Provide the [X, Y] coordinate of the cell's center where the given text is located.  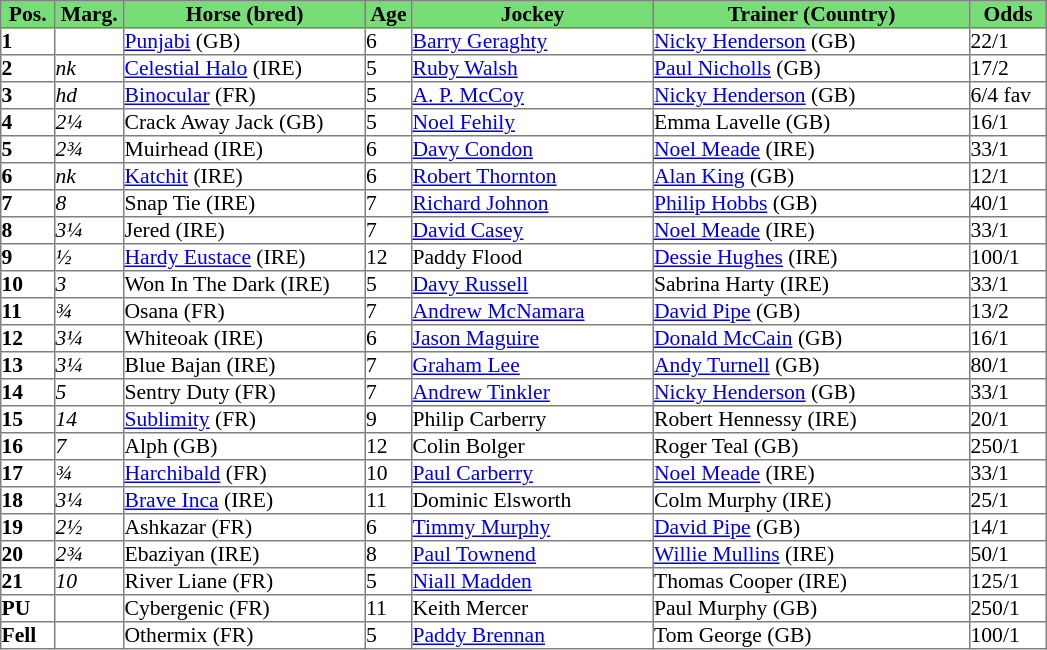
Paddy Flood [533, 258]
Trainer (Country) [811, 14]
Andrew Tinkler [533, 392]
Punjabi (GB) [245, 42]
6/4 fav [1008, 96]
Robert Hennessy (IRE) [811, 420]
Paul Nicholls (GB) [811, 68]
Jason Maguire [533, 338]
Fell [28, 636]
Paul Murphy (GB) [811, 608]
Binocular (FR) [245, 96]
Ashkazar (FR) [245, 528]
Philip Hobbs (GB) [811, 204]
4 [28, 122]
Harchibald (FR) [245, 474]
Brave Inca (IRE) [245, 500]
Muirhead (IRE) [245, 150]
20 [28, 554]
Dessie Hughes (IRE) [811, 258]
Niall Madden [533, 582]
Paul Carberry [533, 474]
Tom George (GB) [811, 636]
Dominic Elsworth [533, 500]
David Casey [533, 230]
50/1 [1008, 554]
Blue Bajan (IRE) [245, 366]
River Liane (FR) [245, 582]
Noel Fehily [533, 122]
Keith Mercer [533, 608]
Robert Thornton [533, 176]
Age [388, 14]
Davy Russell [533, 284]
15 [28, 420]
Roger Teal (GB) [811, 446]
21 [28, 582]
Pos. [28, 14]
hd [90, 96]
Barry Geraghty [533, 42]
18 [28, 500]
Alph (GB) [245, 446]
125/1 [1008, 582]
Katchit (IRE) [245, 176]
Jockey [533, 14]
Paul Townend [533, 554]
Won In The Dark (IRE) [245, 284]
Willie Mullins (IRE) [811, 554]
Alan King (GB) [811, 176]
Emma Lavelle (GB) [811, 122]
2¼ [90, 122]
14/1 [1008, 528]
Othermix (FR) [245, 636]
Sublimity (FR) [245, 420]
Horse (bred) [245, 14]
Odds [1008, 14]
Cybergenic (FR) [245, 608]
80/1 [1008, 366]
13 [28, 366]
25/1 [1008, 500]
Whiteoak (IRE) [245, 338]
Osana (FR) [245, 312]
13/2 [1008, 312]
Davy Condon [533, 150]
Andy Turnell (GB) [811, 366]
Celestial Halo (IRE) [245, 68]
22/1 [1008, 42]
Snap Tie (IRE) [245, 204]
2½ [90, 528]
Andrew McNamara [533, 312]
Jered (IRE) [245, 230]
2 [28, 68]
Colin Bolger [533, 446]
17 [28, 474]
Richard Johnon [533, 204]
40/1 [1008, 204]
Timmy Murphy [533, 528]
17/2 [1008, 68]
19 [28, 528]
Graham Lee [533, 366]
Colm Murphy (IRE) [811, 500]
Donald McCain (GB) [811, 338]
Sentry Duty (FR) [245, 392]
Ebaziyan (IRE) [245, 554]
12/1 [1008, 176]
½ [90, 258]
16 [28, 446]
Sabrina Harty (IRE) [811, 284]
Philip Carberry [533, 420]
Hardy Eustace (IRE) [245, 258]
20/1 [1008, 420]
Marg. [90, 14]
1 [28, 42]
Thomas Cooper (IRE) [811, 582]
PU [28, 608]
Paddy Brennan [533, 636]
A. P. McCoy [533, 96]
Ruby Walsh [533, 68]
Crack Away Jack (GB) [245, 122]
